Return the [x, y] coordinate for the center point of the cell that contains the specified text.  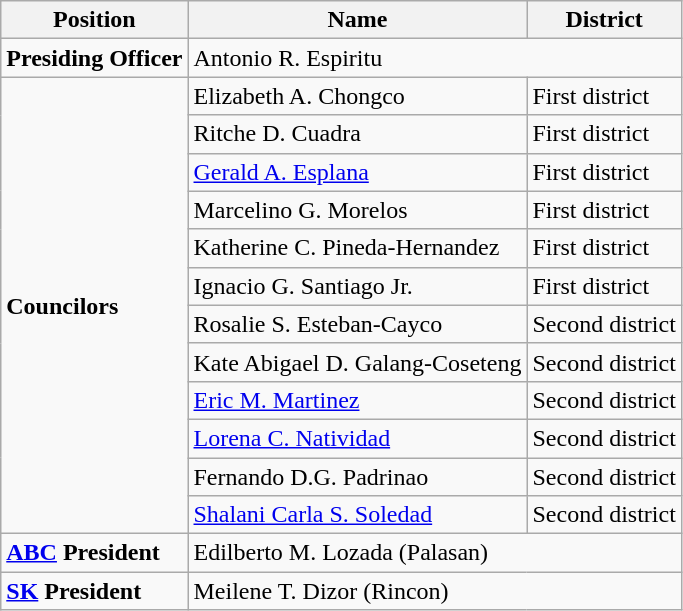
Lorena C. Natividad [358, 438]
Ignacio G. Santiago Jr. [358, 286]
ABC President [94, 553]
District [604, 20]
Elizabeth A. Chongco [358, 96]
Fernando D.G. Padrinao [358, 477]
Gerald A. Esplana [358, 172]
Katherine C. Pineda-Hernandez [358, 248]
Eric M. Martinez [358, 400]
Position [94, 20]
SK President [94, 591]
Rosalie S. Esteban-Cayco [358, 324]
Shalani Carla S. Soledad [358, 515]
Antonio R. Espiritu [434, 58]
Presiding Officer [94, 58]
Name [358, 20]
Edilberto M. Lozada (Palasan) [434, 553]
Councilors [94, 306]
Ritche D. Cuadra [358, 134]
Meilene T. Dizor (Rincon) [434, 591]
Marcelino G. Morelos [358, 210]
Kate Abigael D. Galang-Coseteng [358, 362]
